From the cell containing the given text, extract its center point as [x, y] coordinate. 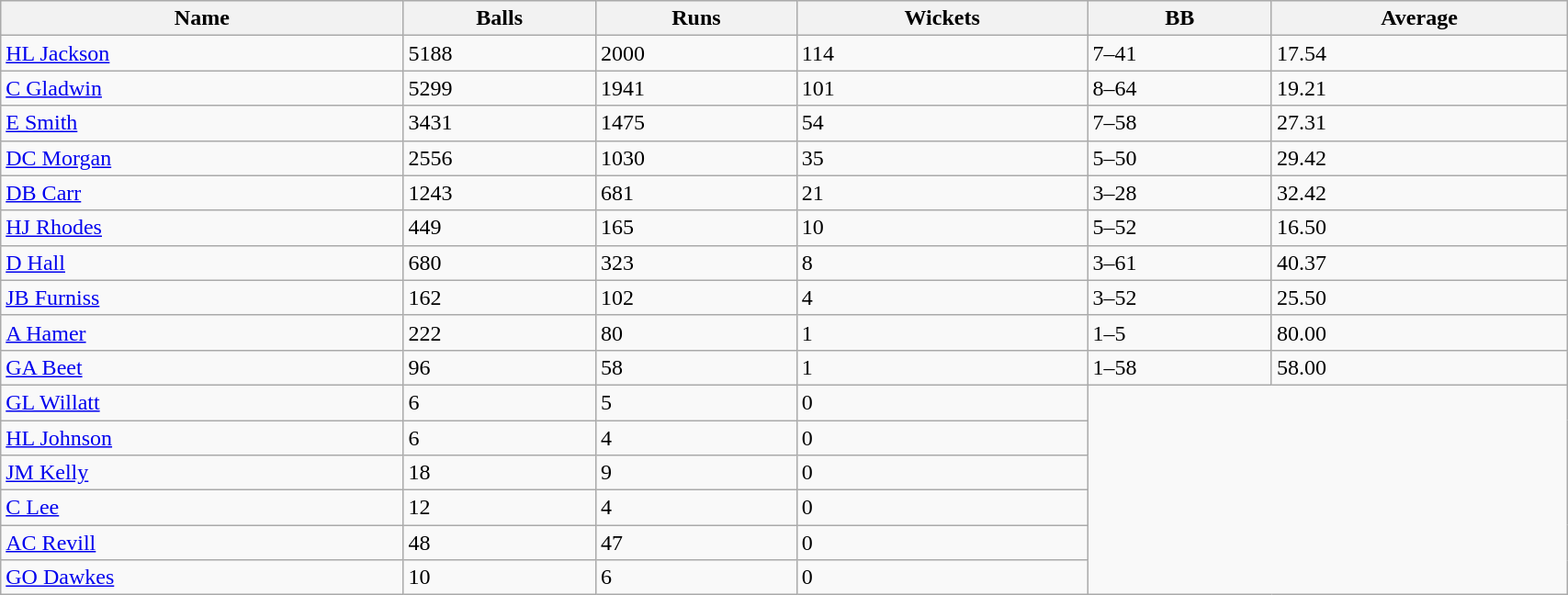
1243 [500, 193]
54 [942, 123]
17.54 [1418, 53]
1–5 [1179, 332]
5188 [500, 53]
58.00 [1418, 367]
58 [696, 367]
BB [1179, 18]
3–28 [1179, 193]
7–41 [1179, 53]
2000 [696, 53]
5299 [500, 88]
GO Dawkes [202, 578]
680 [500, 263]
162 [500, 297]
1030 [696, 158]
12 [500, 508]
AC Revill [202, 543]
32.42 [1418, 193]
47 [696, 543]
5 [696, 402]
A Hamer [202, 332]
JB Furniss [202, 297]
C Lee [202, 508]
1–58 [1179, 367]
8 [942, 263]
Runs [696, 18]
35 [942, 158]
29.42 [1418, 158]
1941 [696, 88]
HJ Rhodes [202, 228]
40.37 [1418, 263]
5–50 [1179, 158]
1475 [696, 123]
80 [696, 332]
5–52 [1179, 228]
D Hall [202, 263]
7–58 [1179, 123]
Wickets [942, 18]
18 [500, 473]
449 [500, 228]
681 [696, 193]
3431 [500, 123]
Name [202, 18]
165 [696, 228]
GL Willatt [202, 402]
3–61 [1179, 263]
Average [1418, 18]
101 [942, 88]
8–64 [1179, 88]
80.00 [1418, 332]
27.31 [1418, 123]
E Smith [202, 123]
C Gladwin [202, 88]
19.21 [1418, 88]
48 [500, 543]
21 [942, 193]
114 [942, 53]
25.50 [1418, 297]
3–52 [1179, 297]
222 [500, 332]
Balls [500, 18]
96 [500, 367]
DC Morgan [202, 158]
GA Beet [202, 367]
9 [696, 473]
DB Carr [202, 193]
2556 [500, 158]
HL Jackson [202, 53]
323 [696, 263]
102 [696, 297]
16.50 [1418, 228]
HL Johnson [202, 438]
JM Kelly [202, 473]
